Provide the (X, Y) coordinate of the cell's center where the given text is located.  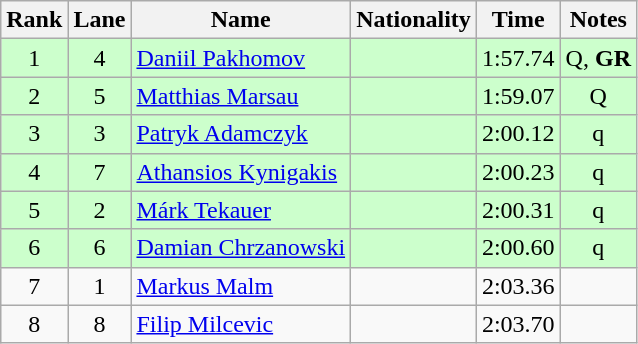
Rank (34, 20)
Q, GR (598, 58)
Name (241, 20)
Notes (598, 20)
Filip Milcevic (241, 324)
Damian Chrzanowski (241, 248)
Nationality (414, 20)
2:03.70 (518, 324)
Lane (100, 20)
1:59.07 (518, 96)
Patryk Adamczyk (241, 134)
Athansios Kynigakis (241, 172)
Q (598, 96)
2:03.36 (518, 286)
Daniil Pakhomov (241, 58)
Matthias Marsau (241, 96)
Time (518, 20)
2:00.60 (518, 248)
Markus Malm (241, 286)
2:00.23 (518, 172)
Márk Tekauer (241, 210)
1:57.74 (518, 58)
2:00.31 (518, 210)
2:00.12 (518, 134)
